Detect which cell encompasses the target text, then output its [X, Y] center coordinate. 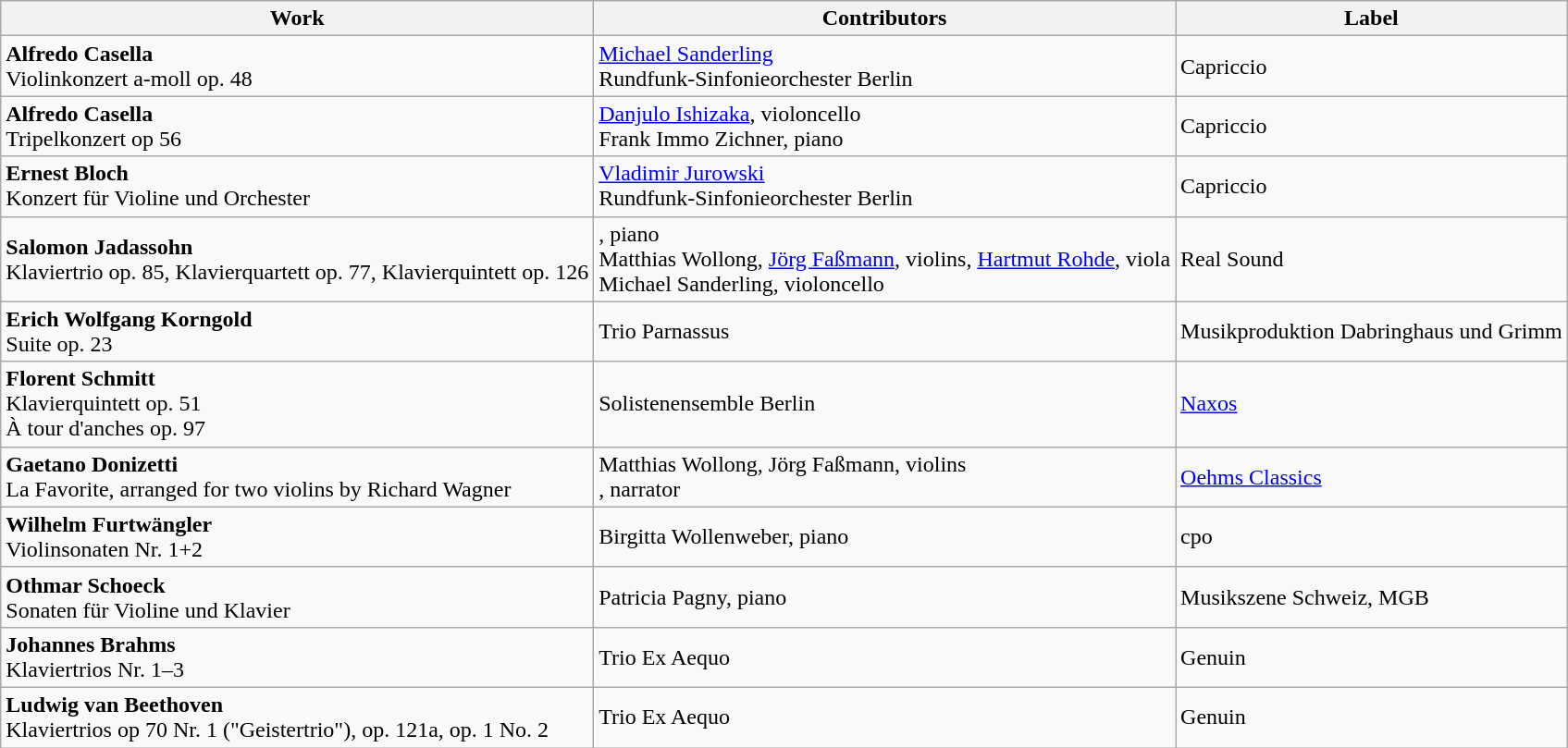
Trio Parnassus [884, 331]
Michael SanderlingRundfunk-Sinfonieorchester Berlin [884, 67]
Wilhelm FurtwänglerViolinsonaten Nr. 1+2 [298, 536]
Matthias Wollong, Jörg Faßmann, violins, narrator [884, 477]
Contributors [884, 18]
Real Sound [1372, 259]
Vladimir JurowskiRundfunk-Sinfonieorchester Berlin [884, 187]
Birgitta Wollenweber, piano [884, 536]
Florent SchmittKlavierquintett op. 51À tour d'anches op. 97 [298, 404]
Othmar SchoeckSonaten für Violine und Klavier [298, 597]
Naxos [1372, 404]
Ludwig van BeethovenKlaviertrios op 70 Nr. 1 ("Geistertrio"), op. 121a, op. 1 No. 2 [298, 717]
, pianoMatthias Wollong, Jörg Faßmann, violins, Hartmut Rohde, violaMichael Sanderling, violoncello [884, 259]
Danjulo Ishizaka, violoncelloFrank Immo Zichner, piano [884, 126]
Erich Wolfgang KorngoldSuite op. 23 [298, 331]
Gaetano DonizettiLa Favorite, arranged for two violins by Richard Wagner [298, 477]
Salomon JadassohnKlaviertrio op. 85, Klavierquartett op. 77, Klavierquintett op. 126 [298, 259]
Musikszene Schweiz, MGB [1372, 597]
Johannes BrahmsKlaviertrios Nr. 1–3 [298, 656]
Alfredo CasellaViolinkonzert a-moll op. 48 [298, 67]
Work [298, 18]
cpo [1372, 536]
Musikproduktion Dabringhaus und Grimm [1372, 331]
Ernest BlochKonzert für Violine und Orchester [298, 187]
Solistenensemble Berlin [884, 404]
Oehms Classics [1372, 477]
Label [1372, 18]
Patricia Pagny, piano [884, 597]
Alfredo CasellaTripelkonzert op 56 [298, 126]
